Locate the cell with the specified text and output its (x, y) center coordinate. 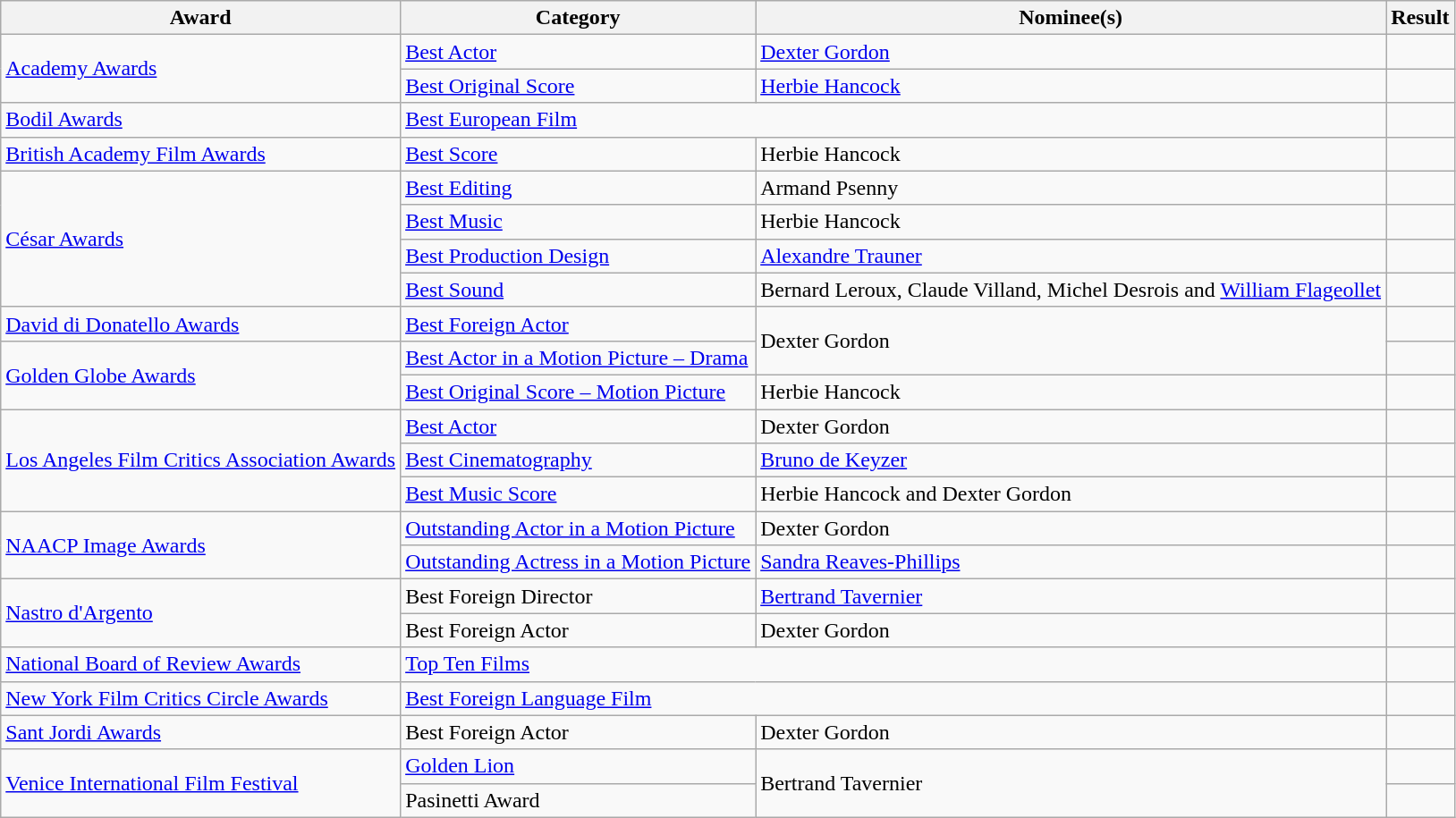
Best Original Score – Motion Picture (578, 392)
Venice International Film Festival (200, 783)
Sandra Reaves-Phillips (1071, 562)
Bernard Leroux, Claude Villand, Michel Desrois and William Flageollet (1071, 290)
Best Music (578, 222)
Best Editing (578, 188)
Best Original Score (578, 86)
Pasinetti Award (578, 800)
Award (200, 18)
Golden Globe Awards (200, 375)
British Academy Film Awards (200, 154)
Best Score (578, 154)
Best Sound (578, 290)
Academy Awards (200, 69)
Best Foreign Director (578, 596)
Best Foreign Language Film (893, 698)
Herbie Hancock and Dexter Gordon (1071, 494)
Best Actor in a Motion Picture – Drama (578, 358)
Result (1420, 18)
Bodil Awards (200, 120)
Best European Film (893, 120)
NAACP Image Awards (200, 545)
Golden Lion (578, 766)
Alexandre Trauner (1071, 256)
Armand Psenny (1071, 188)
Bruno de Keyzer (1071, 460)
National Board of Review Awards (200, 664)
Best Production Design (578, 256)
Outstanding Actress in a Motion Picture (578, 562)
Nastro d'Argento (200, 613)
New York Film Critics Circle Awards (200, 698)
Sant Jordi Awards (200, 732)
César Awards (200, 239)
Category (578, 18)
Outstanding Actor in a Motion Picture (578, 528)
Top Ten Films (893, 664)
Nominee(s) (1071, 18)
Best Music Score (578, 494)
David di Donatello Awards (200, 324)
Best Cinematography (578, 460)
Los Angeles Film Critics Association Awards (200, 460)
